Return (X, Y) of the center of cell containing provided text 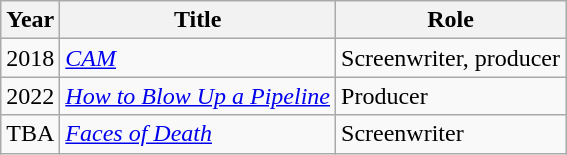
Role (451, 20)
Year (30, 20)
TBA (30, 134)
CAM (198, 58)
How to Blow Up a Pipeline (198, 96)
2022 (30, 96)
Faces of Death (198, 134)
Producer (451, 96)
Screenwriter, producer (451, 58)
Title (198, 20)
2018 (30, 58)
Screenwriter (451, 134)
